Return (x, y) of the center of cell containing provided text 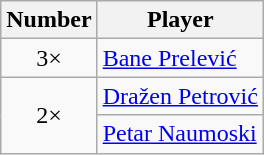
Player (180, 20)
2× (49, 115)
Dražen Petrović (180, 96)
3× (49, 58)
Number (49, 20)
Bane Prelević (180, 58)
Petar Naumoski (180, 134)
